Scan for the cell matching the given text and deliver its (x, y) coordinate at center. 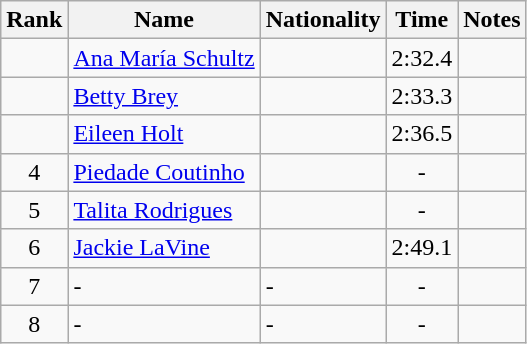
Eileen Holt (164, 134)
Name (164, 20)
Betty Brey (164, 96)
Talita Rodrigues (164, 210)
Notes (492, 20)
6 (34, 248)
Piedade Coutinho (164, 172)
Nationality (323, 20)
4 (34, 172)
8 (34, 324)
Rank (34, 20)
2:33.3 (422, 96)
2:49.1 (422, 248)
2:36.5 (422, 134)
7 (34, 286)
Time (422, 20)
2:32.4 (422, 58)
Jackie LaVine (164, 248)
Ana María Schultz (164, 58)
5 (34, 210)
